Identify which cell holds the provided text, then report its [x, y] central coordinate. 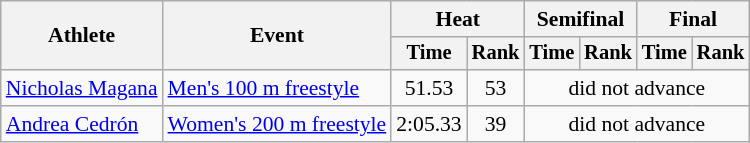
Andrea Cedrón [82, 124]
Heat [458, 19]
Women's 200 m freestyle [278, 124]
53 [496, 88]
Men's 100 m freestyle [278, 88]
Semifinal [580, 19]
Athlete [82, 36]
Nicholas Magana [82, 88]
2:05.33 [428, 124]
51.53 [428, 88]
Final [693, 19]
Event [278, 36]
39 [496, 124]
